Identify which cell holds the provided text, then report its [x, y] central coordinate. 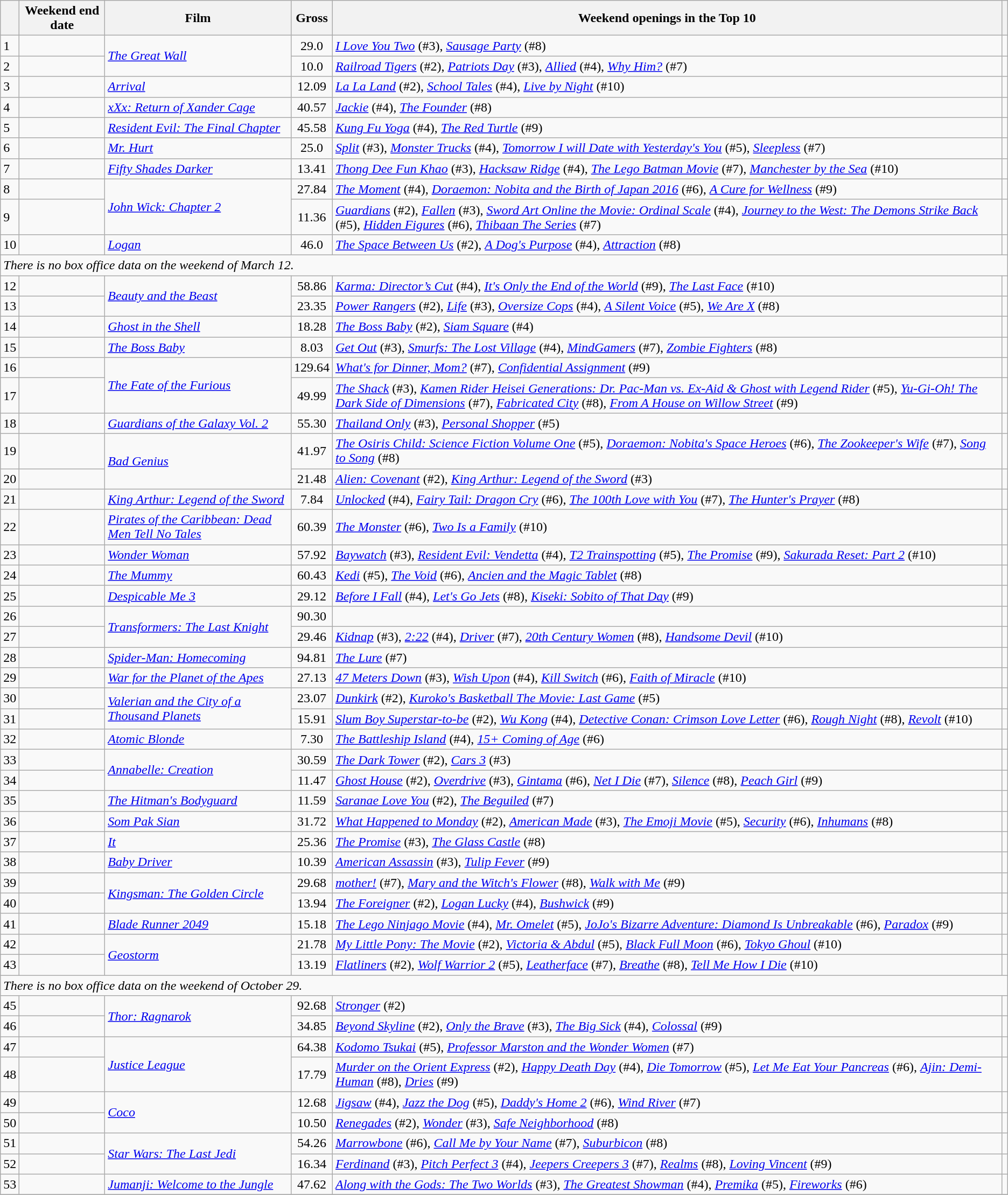
46.0 [311, 244]
12 [10, 286]
26 [10, 616]
Ghost House (#2), Overdrive (#3), Gintama (#6), Net I Die (#7), Silence (#8), Peach Girl (#9) [668, 780]
58.86 [311, 286]
Pirates of the Caribbean: Dead Men Tell No Tales [198, 527]
50 [10, 1123]
40 [10, 903]
There is no box office data on the weekend of March 12. [504, 265]
The Osiris Child: Science Fiction Volume One (#5), Doraemon: Nobita's Space Heroes (#6), The Zookeeper's Wife (#7), Song to Song (#8) [668, 451]
7.30 [311, 739]
Thor: Ragnarok [198, 1016]
47 Meters Down (#3), Wish Upon (#4), Kill Switch (#6), Faith of Miracle (#10) [668, 678]
4 [10, 107]
42 [10, 944]
30.59 [311, 760]
35 [10, 801]
Along with the Gods: The Two Worlds (#3), The Greatest Showman (#4), Premika (#5), Fireworks (#6) [668, 1184]
The Dark Tower (#2), Cars 3 (#3) [668, 760]
10 [10, 244]
Renegades (#2), Wonder (#3), Safe Neighborhood (#8) [668, 1123]
Annabelle: Creation [198, 770]
13.41 [311, 169]
Coco [198, 1113]
There is no box office data on the weekend of October 29. [504, 985]
34.85 [311, 1026]
10.39 [311, 862]
Valerian and the City of a Thousand Planets [198, 709]
Mr. Hurt [198, 148]
The Boss Baby (#2), Siam Square (#4) [668, 327]
21 [10, 499]
23 [10, 555]
1 [10, 46]
Stronger (#2) [668, 1006]
The Fate of the Furious [198, 386]
27.13 [311, 678]
The Space Between Us (#2), A Dog's Purpose (#4), Attraction (#8) [668, 244]
10.0 [311, 66]
49 [10, 1102]
2 [10, 66]
Film [198, 18]
53 [10, 1184]
11.47 [311, 780]
29.12 [311, 596]
Kedi (#5), The Void (#6), Ancien and the Magic Tablet (#8) [668, 575]
8 [10, 189]
94.81 [311, 658]
46 [10, 1026]
Gross [311, 18]
12.68 [311, 1102]
Despicable Me 3 [198, 596]
Dunkirk (#2), Kuroko's Basketball The Movie: Last Game (#5) [668, 698]
29 [10, 678]
55.30 [311, 423]
Baby Driver [198, 862]
24 [10, 575]
15.18 [311, 924]
mother! (#7), Mary and the Witch's Flower (#8), Walk with Me (#9) [668, 883]
Alien: Covenant (#2), King Arthur: Legend of the Sword (#3) [668, 479]
Split (#3), Monster Trucks (#4), Tomorrow I will Date with Yesterday's You (#5), Sleepless (#7) [668, 148]
Fifty Shades Darker [198, 169]
War for the Planet of the Apes [198, 678]
The Moment (#4), Doraemon: Nobita and the Birth of Japan 2016 (#6), A Cure for Wellness (#9) [668, 189]
36 [10, 821]
Kidnap (#3), 2:22 (#4), Driver (#7), 20th Century Women (#8), Handsome Devil (#10) [668, 637]
Slum Boy Superstar-to-be (#2), Wu Kong (#4), Detective Conan: Crimson Love Letter (#6), Rough Night (#8), Revolt (#10) [668, 719]
Beauty and the Beast [198, 296]
41 [10, 924]
Star Wars: The Last Jedi [198, 1154]
45.58 [311, 128]
25.36 [311, 842]
45 [10, 1006]
129.64 [311, 368]
Resident Evil: The Final Chapter [198, 128]
Power Rangers (#2), Life (#3), Oversize Cops (#4), A Silent Voice (#5), We Are X (#8) [668, 306]
13 [10, 306]
39 [10, 883]
The Lego Ninjago Movie (#4), Mr. Omelet (#5), JoJo's Bizarre Adventure: Diamond Is Unbreakable (#6), Paradox (#9) [668, 924]
7.84 [311, 499]
52 [10, 1164]
8.03 [311, 347]
12.09 [311, 87]
5 [10, 128]
Baywatch (#3), Resident Evil: Vendetta (#4), T2 Trainspotting (#5), The Promise (#9), Sakurada Reset: Part 2 (#10) [668, 555]
17.79 [311, 1075]
Jigsaw (#4), Jazz the Dog (#5), Daddy's Home 2 (#6), Wind River (#7) [668, 1102]
60.39 [311, 527]
Beyond Skyline (#2), Only the Brave (#3), The Big Sick (#4), Colossal (#9) [668, 1026]
92.68 [311, 1006]
Jackie (#4), The Founder (#8) [668, 107]
Logan [198, 244]
49.99 [311, 395]
29.68 [311, 883]
57.92 [311, 555]
38 [10, 862]
20 [10, 479]
22 [10, 527]
25 [10, 596]
Justice League [198, 1064]
Atomic Blonde [198, 739]
19 [10, 451]
17 [10, 395]
15.91 [311, 719]
Before I Fall (#4), Let's Go Jets (#8), Kiseki: Sobito of That Day (#9) [668, 596]
28 [10, 658]
43 [10, 965]
11.59 [311, 801]
29.46 [311, 637]
Wonder Woman [198, 555]
King Arthur: Legend of the Sword [198, 499]
Arrival [198, 87]
Ferdinand (#3), Pitch Perfect 3 (#4), Jeepers Creepers 3 (#7), Realms (#8), Loving Vincent (#9) [668, 1164]
Get Out (#3), Smurfs: The Lost Village (#4), MindGamers (#7), Zombie Fighters (#8) [668, 347]
The Hitman's Bodyguard [198, 801]
John Wick: Chapter 2 [198, 207]
10.50 [311, 1123]
Thailand Only (#3), Personal Shopper (#5) [668, 423]
29.0 [311, 46]
What Happened to Monday (#2), American Made (#3), The Emoji Movie (#5), Security (#6), Inhumans (#8) [668, 821]
51 [10, 1143]
Murder on the Orient Express (#2), Happy Death Day (#4), Die Tomorrow (#5), Let Me Eat Your Pancreas (#6), Ajin: Demi-Human (#8), Dries (#9) [668, 1075]
Som Pak Sian [198, 821]
Kingsman: The Golden Circle [198, 893]
30 [10, 698]
Marrowbone (#6), Call Me by Your Name (#7), Suburbicon (#8) [668, 1143]
It [198, 842]
American Assassin (#3), Tulip Fever (#9) [668, 862]
90.30 [311, 616]
Ghost in the Shell [198, 327]
13.94 [311, 903]
64.38 [311, 1047]
I Love You Two (#3), Sausage Party (#8) [668, 46]
9 [10, 216]
The Promise (#3), The Glass Castle (#8) [668, 842]
Railroad Tigers (#2), Patriots Day (#3), Allied (#4), Why Him? (#7) [668, 66]
27 [10, 637]
My Little Pony: The Movie (#2), Victoria & Abdul (#5), Black Full Moon (#6), Tokyo Ghoul (#10) [668, 944]
23.07 [311, 698]
31.72 [311, 821]
Bad Genius [198, 461]
16 [10, 368]
60.43 [311, 575]
47 [10, 1047]
Geostorm [198, 954]
7 [10, 169]
40.57 [311, 107]
Kodomo Tsukai (#5), Professor Marston and the Wonder Women (#7) [668, 1047]
32 [10, 739]
Weekend openings in the Top 10 [668, 18]
6 [10, 148]
25.0 [311, 148]
15 [10, 347]
54.26 [311, 1143]
37 [10, 842]
Jumanji: Welcome to the Jungle [198, 1184]
The Monster (#6), Two Is a Family (#10) [668, 527]
The Boss Baby [198, 347]
11.36 [311, 216]
The Lure (#7) [668, 658]
Flatliners (#2), Wolf Warrior 2 (#5), Leatherface (#7), Breathe (#8), Tell Me How I Die (#10) [668, 965]
33 [10, 760]
41.97 [311, 451]
What's for Dinner, Mom? (#7), Confidential Assignment (#9) [668, 368]
Unlocked (#4), Fairy Tail: Dragon Cry (#6), The 100th Love with You (#7), The Hunter's Prayer (#8) [668, 499]
xXx: Return of Xander Cage [198, 107]
La La Land (#2), School Tales (#4), Live by Night (#10) [668, 87]
The Great Wall [198, 56]
18.28 [311, 327]
Kung Fu Yoga (#4), The Red Turtle (#9) [668, 128]
14 [10, 327]
34 [10, 780]
21.78 [311, 944]
The Foreigner (#2), Logan Lucky (#4), Bushwick (#9) [668, 903]
18 [10, 423]
The Mummy [198, 575]
Saranae Love You (#2), The Beguiled (#7) [668, 801]
21.48 [311, 479]
16.34 [311, 1164]
Blade Runner 2049 [198, 924]
Spider-Man: Homecoming [198, 658]
13.19 [311, 965]
Thong Dee Fun Khao (#3), Hacksaw Ridge (#4), The Lego Batman Movie (#7), Manchester by the Sea (#10) [668, 169]
Transformers: The Last Knight [198, 626]
Karma: Director’s Cut (#4), It's Only the End of the World (#9), The Last Face (#10) [668, 286]
Weekend end date [62, 18]
27.84 [311, 189]
23.35 [311, 306]
31 [10, 719]
The Battleship Island (#4), 15+ Coming of Age (#6) [668, 739]
47.62 [311, 1184]
Guardians of the Galaxy Vol. 2 [198, 423]
3 [10, 87]
48 [10, 1075]
